Search for the cell housing the specified text and yield its [x, y] center coordinate. 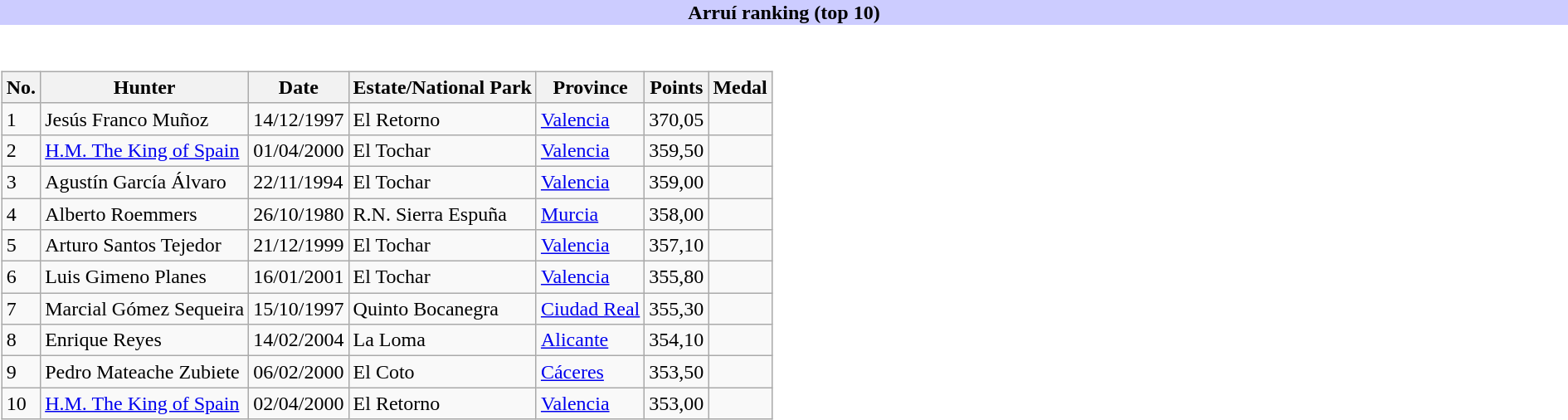
Alicante [590, 340]
2 [21, 150]
Province [590, 87]
Cáceres [590, 372]
22/11/1994 [299, 182]
5 [21, 246]
Arruí ranking (top 10) [784, 12]
8 [21, 340]
Jesús Franco Muñoz [144, 119]
10 [21, 403]
26/10/1980 [299, 213]
Luis Gimeno Planes [144, 277]
Alberto Roemmers [144, 213]
359,50 [677, 150]
Medal [740, 87]
6 [21, 277]
Ciudad Real [590, 309]
15/10/1997 [299, 309]
355,80 [677, 277]
21/12/1999 [299, 246]
01/04/2000 [299, 150]
370,05 [677, 119]
353,00 [677, 403]
Marcial Gómez Sequeira [144, 309]
353,50 [677, 372]
Quinto Bocanegra [442, 309]
Hunter [144, 87]
No. [21, 87]
Murcia [590, 213]
R.N. Sierra Espuña [442, 213]
7 [21, 309]
355,30 [677, 309]
06/02/2000 [299, 372]
Agustín García Álvaro [144, 182]
359,00 [677, 182]
El Coto [442, 372]
02/04/2000 [299, 403]
9 [21, 372]
358,00 [677, 213]
Enrique Reyes [144, 340]
16/01/2001 [299, 277]
La Loma [442, 340]
Points [677, 87]
Pedro Mateache Zubiete [144, 372]
Date [299, 87]
Estate/National Park [442, 87]
3 [21, 182]
Arturo Santos Tejedor [144, 246]
4 [21, 213]
357,10 [677, 246]
14/12/1997 [299, 119]
354,10 [677, 340]
1 [21, 119]
14/02/2004 [299, 340]
